Extract the [X, Y] coordinate from the center of the cell holding the provided text.  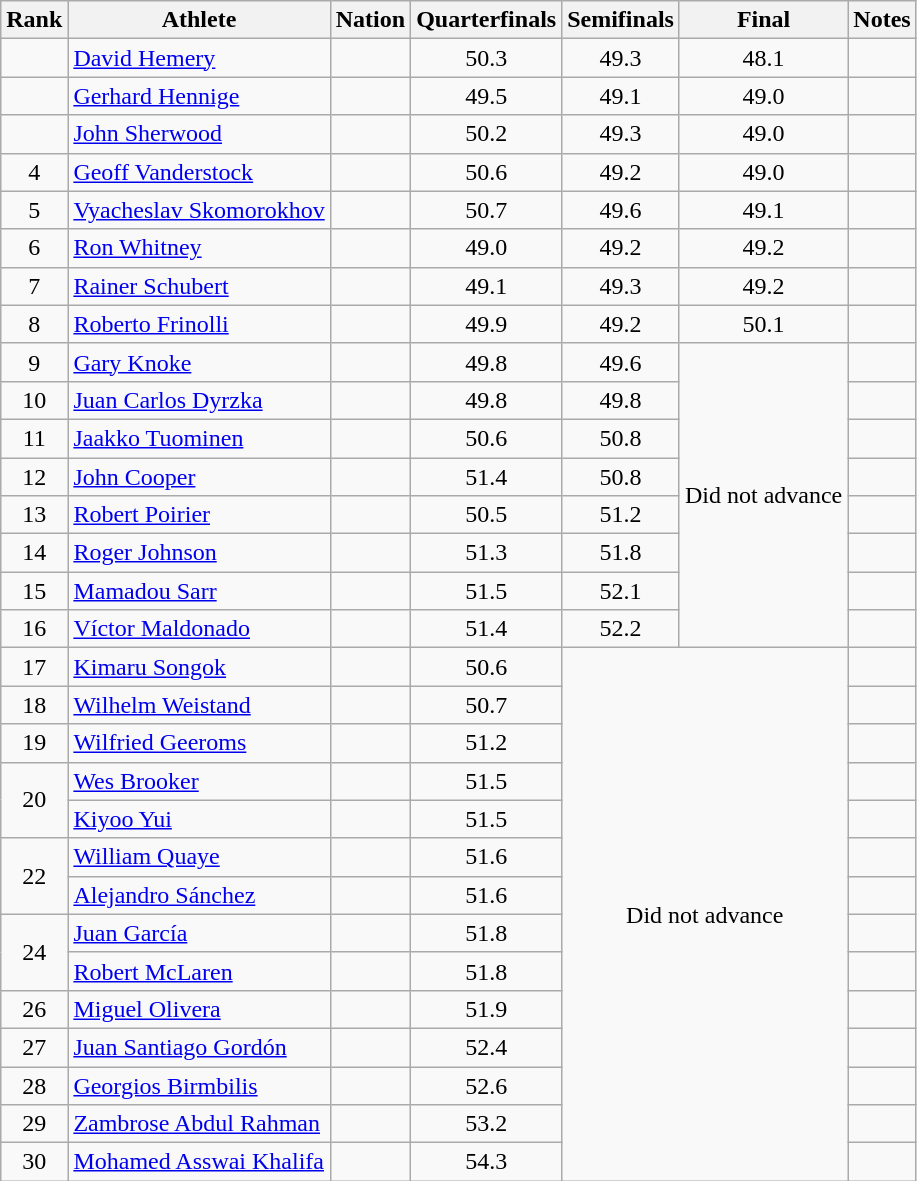
53.2 [486, 1124]
52.6 [486, 1085]
27 [34, 1047]
49.5 [486, 96]
Mohamed Asswai Khalifa [199, 1162]
Kimaru Songok [199, 667]
48.1 [763, 58]
Rank [34, 20]
5 [34, 210]
John Cooper [199, 477]
50.1 [763, 324]
Final [763, 20]
52.1 [621, 591]
Alejandro Sánchez [199, 895]
Ron Whitney [199, 248]
Vyacheslav Skomorokhov [199, 210]
Jaakko Tuominen [199, 438]
4 [34, 172]
Gary Knoke [199, 362]
Nation [370, 20]
18 [34, 705]
8 [34, 324]
Georgios Birmbilis [199, 1085]
Rainer Schubert [199, 286]
Wilfried Geeroms [199, 743]
50.5 [486, 515]
Athlete [199, 20]
22 [34, 876]
50.2 [486, 134]
15 [34, 591]
Juan Carlos Dyrzka [199, 400]
Robert Poirier [199, 515]
7 [34, 286]
Wes Brooker [199, 781]
51.3 [486, 553]
Quarterfinals [486, 20]
Notes [882, 20]
30 [34, 1162]
John Sherwood [199, 134]
13 [34, 515]
Gerhard Hennige [199, 96]
Juan Santiago Gordón [199, 1047]
54.3 [486, 1162]
9 [34, 362]
William Quaye [199, 857]
52.4 [486, 1047]
10 [34, 400]
Juan García [199, 933]
Miguel Olivera [199, 1009]
20 [34, 800]
26 [34, 1009]
50.3 [486, 58]
19 [34, 743]
49.9 [486, 324]
Roger Johnson [199, 553]
Roberto Frinolli [199, 324]
Zambrose Abdul Rahman [199, 1124]
Geoff Vanderstock [199, 172]
51.9 [486, 1009]
17 [34, 667]
11 [34, 438]
Wilhelm Weistand [199, 705]
29 [34, 1124]
David Hemery [199, 58]
6 [34, 248]
16 [34, 629]
14 [34, 553]
Robert McLaren [199, 971]
Víctor Maldonado [199, 629]
Semifinals [621, 20]
24 [34, 952]
Kiyoo Yui [199, 819]
Mamadou Sarr [199, 591]
12 [34, 477]
28 [34, 1085]
52.2 [621, 629]
